Locate the cell with the specified text and output its [x, y] center coordinate. 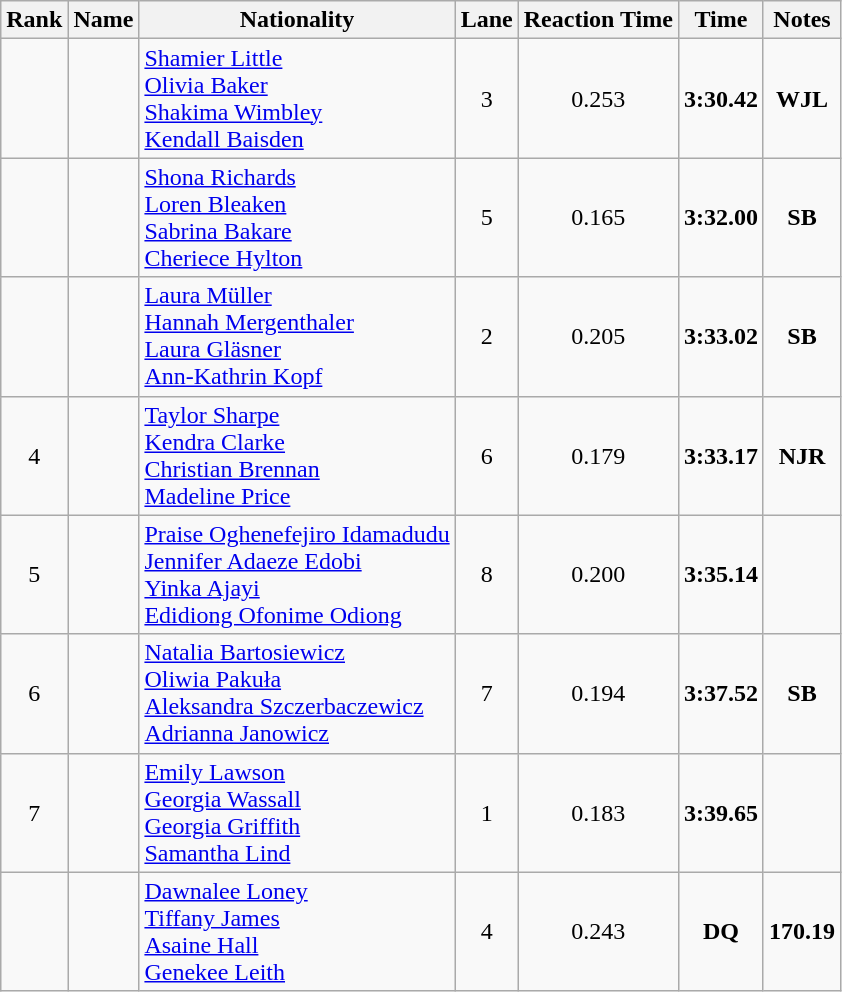
Rank [34, 20]
Shamier LittleOlivia BakerShakima WimbleyKendall Baisden [297, 98]
0.243 [598, 932]
8 [486, 574]
Dawnalee LoneyTiffany JamesAsaine HallGenekee Leith [297, 932]
3:39.65 [720, 812]
3:30.42 [720, 98]
0.200 [598, 574]
3 [486, 98]
Notes [802, 20]
Time [720, 20]
2 [486, 336]
Natalia BartosiewiczOliwia PakułaAleksandra SzczerbaczewiczAdrianna Janowicz [297, 694]
0.253 [598, 98]
DQ [720, 932]
3:33.02 [720, 336]
3:37.52 [720, 694]
Lane [486, 20]
NJR [802, 456]
Praise Oghenefejiro IdamaduduJennifer Adaeze EdobiYinka AjayiEdidiong Ofonime Odiong [297, 574]
3:35.14 [720, 574]
3:32.00 [720, 218]
1 [486, 812]
Emily LawsonGeorgia WassallGeorgia GriffithSamantha Lind [297, 812]
WJL [802, 98]
Reaction Time [598, 20]
0.183 [598, 812]
0.165 [598, 218]
0.205 [598, 336]
Taylor SharpeKendra ClarkeChristian BrennanMadeline Price [297, 456]
Shona RichardsLoren BleakenSabrina BakareCheriece Hylton [297, 218]
Laura MüllerHannah MergenthalerLaura GläsnerAnn-Kathrin Kopf [297, 336]
Name [104, 20]
0.179 [598, 456]
170.19 [802, 932]
0.194 [598, 694]
3:33.17 [720, 456]
Nationality [297, 20]
